Search for the cell housing the specified text and yield its (X, Y) center coordinate. 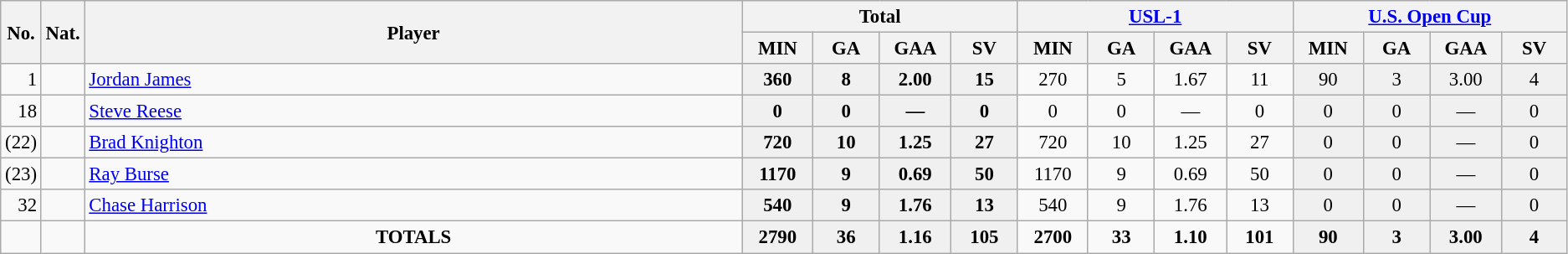
15 (985, 80)
Nat. (63, 32)
2.00 (915, 80)
8 (846, 80)
105 (985, 237)
2790 (777, 237)
Ray Burse (413, 174)
Jordan James (413, 80)
101 (1260, 237)
18 (22, 111)
No. (22, 32)
TOTALS (413, 237)
Brad Knighton (413, 143)
36 (846, 237)
Chase Harrison (413, 205)
Steve Reese (413, 111)
11 (1260, 80)
1.67 (1191, 80)
360 (777, 80)
2700 (1053, 237)
1 (22, 80)
1.10 (1191, 237)
(23) (22, 174)
33 (1121, 237)
(22) (22, 143)
USL-1 (1155, 17)
Total (880, 17)
5 (1121, 80)
270 (1053, 80)
32 (22, 205)
1.16 (915, 237)
Player (413, 32)
U.S. Open Cup (1429, 17)
